Return [X, Y] of the center of cell containing provided text 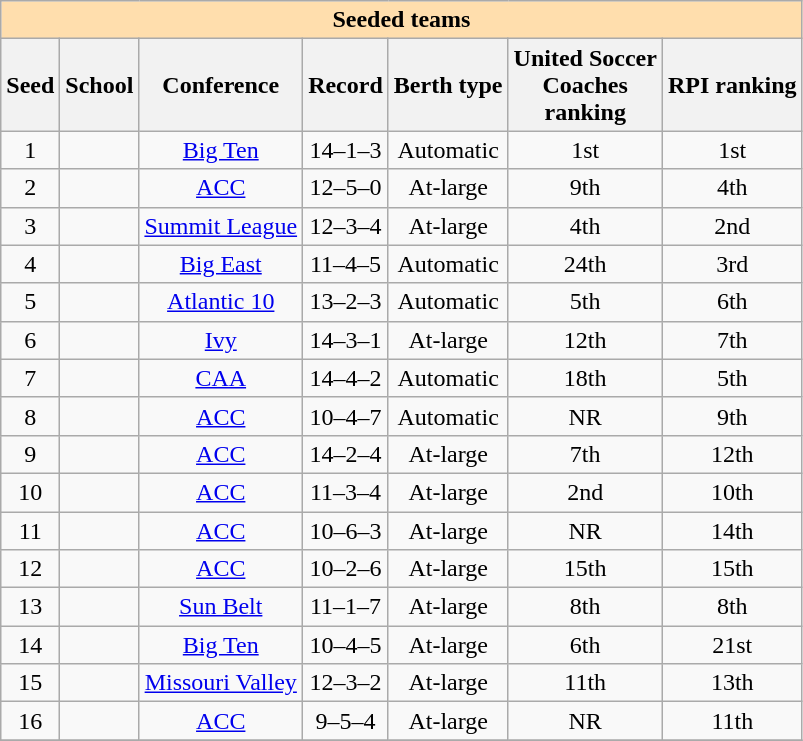
10–6–3 [346, 531]
11–3–4 [346, 492]
Ivy [221, 340]
2 [30, 188]
14–1–3 [346, 150]
Missouri Valley [221, 683]
8 [30, 416]
Big East [221, 264]
11–1–7 [346, 607]
3 [30, 226]
Seed [30, 85]
Seeded teams [402, 20]
Sun Belt [221, 607]
Record [346, 85]
14–4–2 [346, 378]
24th [585, 264]
RPI ranking [732, 85]
CAA [221, 378]
Atlantic 10 [221, 302]
6 [30, 340]
14 [30, 645]
12–3–4 [346, 226]
3rd [732, 264]
9–5–4 [346, 721]
11 [30, 531]
12 [30, 569]
10–2–6 [346, 569]
10th [732, 492]
12–5–0 [346, 188]
15 [30, 683]
Summit League [221, 226]
14th [732, 531]
14–2–4 [346, 454]
4 [30, 264]
13 [30, 607]
10–4–5 [346, 645]
9 [30, 454]
7 [30, 378]
13th [732, 683]
21st [732, 645]
11–4–5 [346, 264]
School [100, 85]
Berth type [448, 85]
1 [30, 150]
5 [30, 302]
14–3–1 [346, 340]
Conference [221, 85]
12–3–2 [346, 683]
18th [585, 378]
13–2–3 [346, 302]
10–4–7 [346, 416]
16 [30, 721]
10 [30, 492]
United SoccerCoachesranking [585, 85]
